Search for the cell housing the specified text and yield its (X, Y) center coordinate. 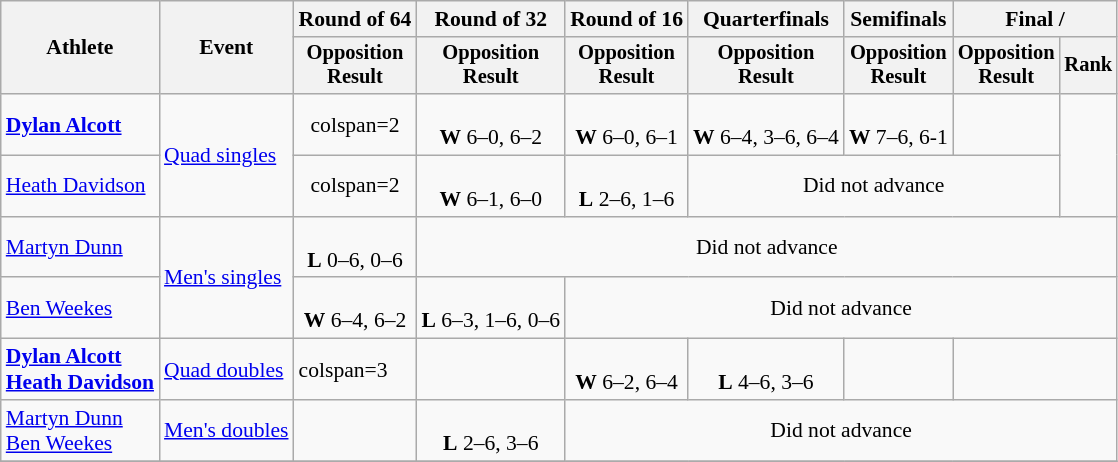
Event (226, 48)
colspan=3 (356, 370)
Martyn DunnBen Weekes (80, 430)
Quad doubles (226, 370)
W 6–4, 3–6, 6–4 (766, 124)
Athlete (80, 48)
Heath Davidson (80, 186)
W 7–6, 6-1 (898, 124)
L 0–6, 0–6 (356, 248)
Round of 32 (490, 19)
L 6–3, 1–6, 0–6 (490, 308)
Ben Weekes (80, 308)
Martyn Dunn (80, 248)
L 4–6, 3–6 (766, 370)
Quarterfinals (766, 19)
Final / (1035, 19)
W 6–4, 6–2 (356, 308)
L 2–6, 3–6 (490, 430)
Rank (1088, 66)
W 6–1, 6–0 (490, 186)
L 2–6, 1–6 (626, 186)
Men's doubles (226, 430)
Quad singles (226, 155)
Dylan AlcottHeath Davidson (80, 370)
Dylan Alcott (80, 124)
W 6–0, 6–1 (626, 124)
Men's singles (226, 278)
Round of 16 (626, 19)
W 6–0, 6–2 (490, 124)
Round of 64 (356, 19)
W 6–2, 6–4 (626, 370)
Semifinals (898, 19)
